Scan for the cell matching the given text and deliver its (x, y) coordinate at center. 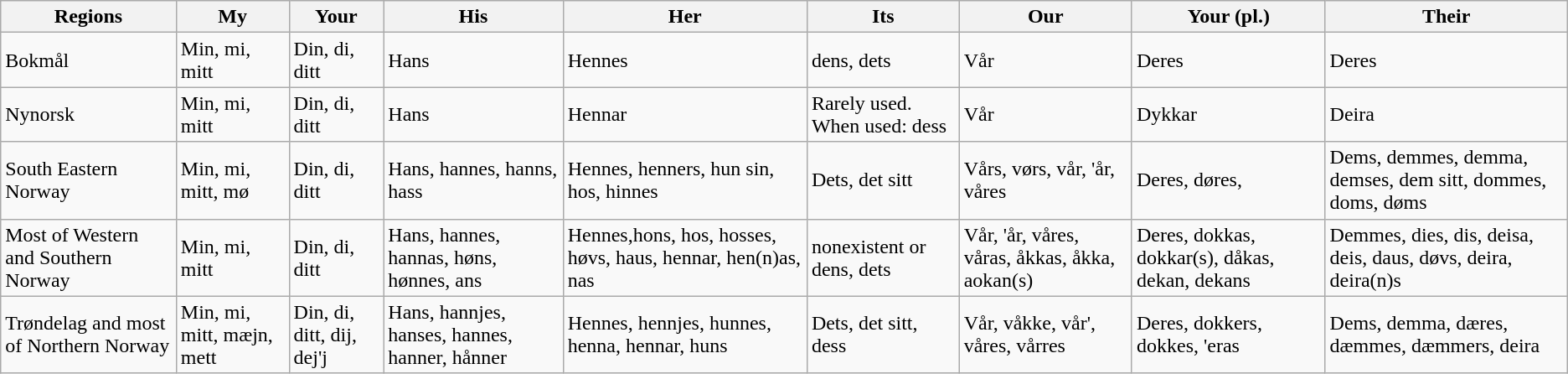
Deres, dokkers, dokkes, 'eras (1228, 335)
My (233, 17)
Dykkar (1228, 114)
Vår, våkke, vår', våres, vårres (1045, 335)
Hennes (685, 60)
Bokmål (89, 60)
Hennar (685, 114)
Dems, demmes, demma, demses, dem sitt, dommes, doms, døms (1446, 180)
nonexistent or dens, dets (883, 257)
Vårs, vørs, vår, 'år, våres (1045, 180)
Regions (89, 17)
His (473, 17)
Min, mi, mitt, mæjn, mett (233, 335)
Min, mi, mitt, mø (233, 180)
Deres, døres, (1228, 180)
Dems, demma, dæres, dæmmes, dæmmers, deira (1446, 335)
Dets, det sitt (883, 180)
Din, di, ditt, dij, dej'j (337, 335)
Your (pl.) (1228, 17)
Nynorsk (89, 114)
Deres, dokkas, dokkar(s), dåkas, dekan, dekans (1228, 257)
Its (883, 17)
Hennes, henners, hun sin, hos, hinnes (685, 180)
Their (1446, 17)
Hans, hannjes, hanses, hannes, hanner, hånner (473, 335)
Hans, hannes, hanns, hass (473, 180)
Dets, det sitt, dess (883, 335)
Hennes,hons, hos, hosses, høvs, haus, hennar, hen(n)as, nas (685, 257)
South Eastern Norway (89, 180)
Rarely used. When used: dess (883, 114)
Our (1045, 17)
dens, dets (883, 60)
Hans, hannes, hannas, høns, hønnes, ans (473, 257)
Your (337, 17)
Her (685, 17)
Demmes, dies, dis, deisa, deis, daus, døvs, deira,deira(n)s (1446, 257)
Vår, 'år, våres, våras, åkkas, åkka, aokan(s) (1045, 257)
Hennes, hennjes, hunnes, henna, hennar, huns (685, 335)
Most of Western and Southern Norway (89, 257)
Trøndelag and most of Northern Norway (89, 335)
Deira (1446, 114)
